Detect which cell encompasses the target text, then output its [x, y] center coordinate. 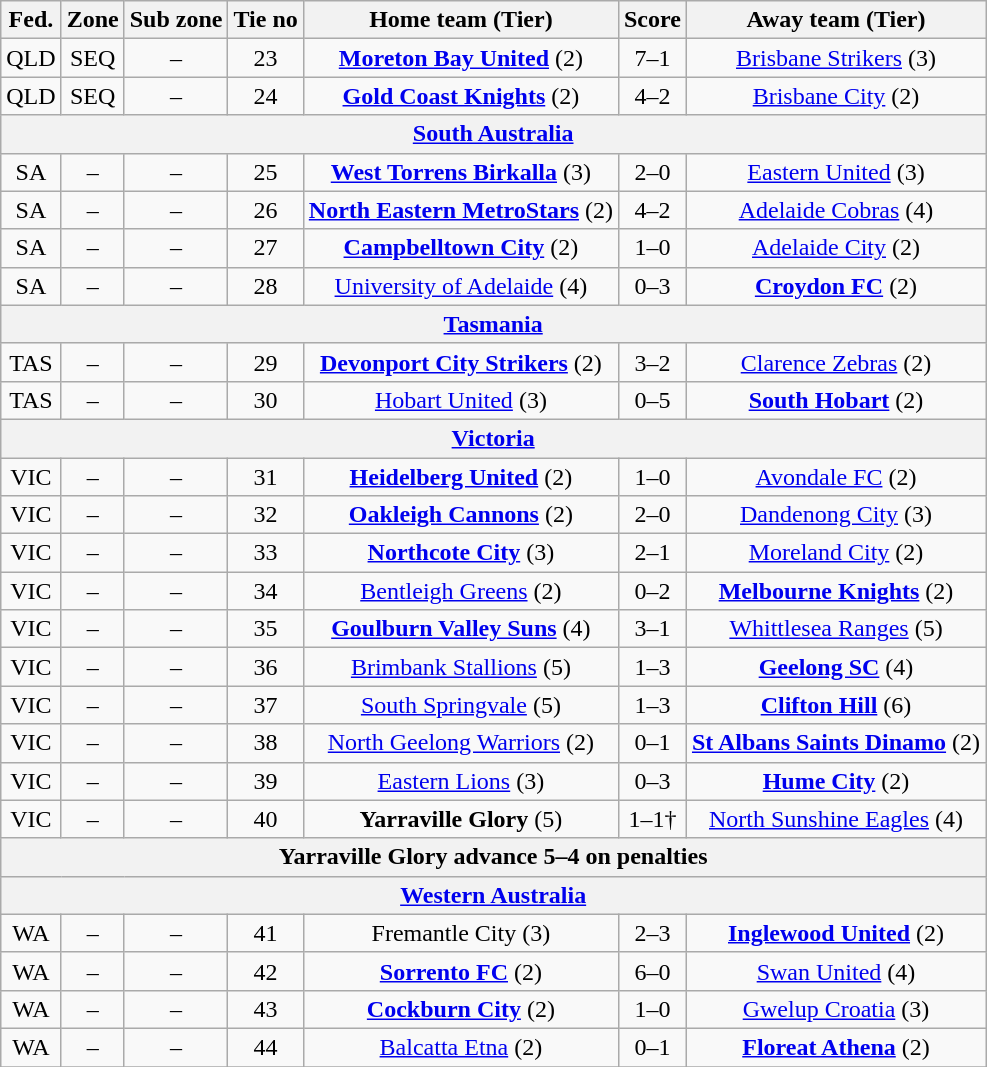
Eastern United (3) [836, 172]
Northcote City (3) [460, 553]
Melbourne Knights (2) [836, 591]
Avondale FC (2) [836, 477]
37 [266, 705]
2–3 [652, 933]
North Eastern MetroStars (2) [460, 210]
33 [266, 553]
Eastern Lions (3) [460, 781]
Adelaide City (2) [836, 248]
Gold Coast Knights (2) [460, 96]
Brisbane City (2) [836, 96]
28 [266, 286]
South Australia [494, 134]
24 [266, 96]
Yarraville Glory (5) [460, 819]
35 [266, 629]
Tie no [266, 20]
Hobart United (3) [460, 400]
St Albans Saints Dinamo (2) [836, 743]
41 [266, 933]
Fed. [31, 20]
29 [266, 362]
2–1 [652, 553]
Heidelberg United (2) [460, 477]
7–1 [652, 58]
40 [266, 819]
Oakleigh Cannons (2) [460, 515]
38 [266, 743]
Geelong SC (4) [836, 667]
South Hobart (2) [836, 400]
36 [266, 667]
Clifton Hill (6) [836, 705]
Fremantle City (3) [460, 933]
39 [266, 781]
Score [652, 20]
University of Adelaide (4) [460, 286]
43 [266, 1009]
27 [266, 248]
25 [266, 172]
Tasmania [494, 324]
Zone [92, 20]
Moreton Bay United (2) [460, 58]
Floreat Athena (2) [836, 1047]
Home team (Tier) [460, 20]
Brisbane Strikers (3) [836, 58]
Sorrento FC (2) [460, 971]
Hume City (2) [836, 781]
West Torrens Birkalla (3) [460, 172]
26 [266, 210]
Whittlesea Ranges (5) [836, 629]
Western Australia [494, 895]
Sub zone [176, 20]
Devonport City Strikers (2) [460, 362]
Gwelup Croatia (3) [836, 1009]
Brimbank Stallions (5) [460, 667]
Adelaide Cobras (4) [836, 210]
Croydon FC (2) [836, 286]
0–5 [652, 400]
30 [266, 400]
Goulburn Valley Suns (4) [460, 629]
Cockburn City (2) [460, 1009]
0–2 [652, 591]
Inglewood United (2) [836, 933]
Yarraville Glory advance 5–4 on penalties [494, 857]
North Sunshine Eagles (4) [836, 819]
34 [266, 591]
3–1 [652, 629]
Campbelltown City (2) [460, 248]
Swan United (4) [836, 971]
Bentleigh Greens (2) [460, 591]
6–0 [652, 971]
3–2 [652, 362]
1–1† [652, 819]
Moreland City (2) [836, 553]
42 [266, 971]
Balcatta Etna (2) [460, 1047]
Victoria [494, 438]
South Springvale (5) [460, 705]
44 [266, 1047]
31 [266, 477]
32 [266, 515]
Dandenong City (3) [836, 515]
23 [266, 58]
North Geelong Warriors (2) [460, 743]
Clarence Zebras (2) [836, 362]
Away team (Tier) [836, 20]
